Determine the [X, Y] coordinate at the center of the cell enclosing the given text.  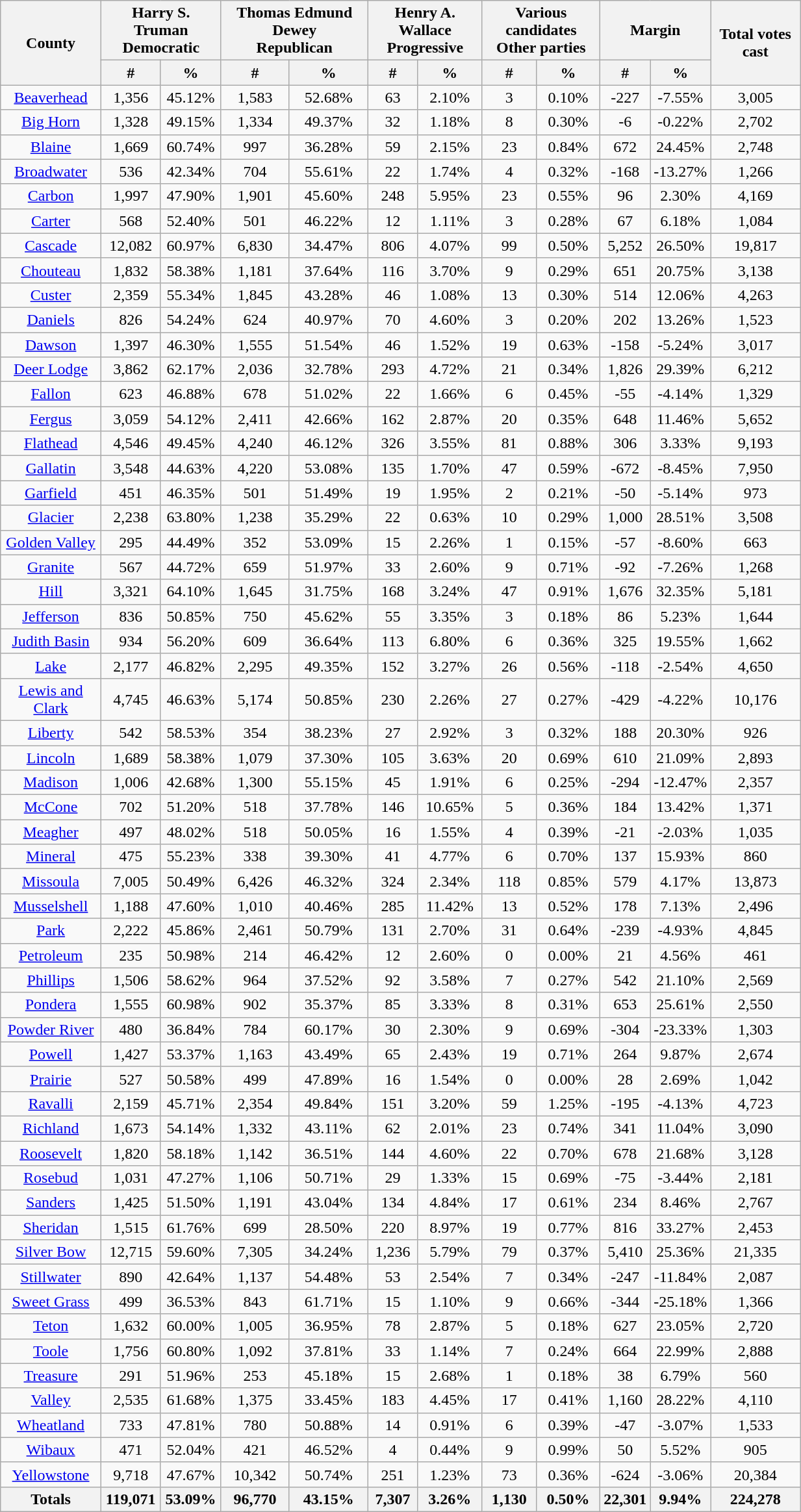
50.58% [191, 1079]
1,000 [625, 518]
3,059 [131, 419]
60.98% [191, 1005]
46.63% [191, 699]
4,546 [131, 444]
733 [131, 1425]
47.81% [191, 1425]
1,397 [131, 345]
610 [625, 758]
Musselshell [51, 906]
Golden Valley [51, 542]
0.61% [568, 1203]
79 [509, 1252]
1.66% [450, 394]
1,334 [255, 122]
2.34% [450, 881]
-55 [625, 394]
62 [392, 1128]
Phillips [51, 980]
40.46% [329, 906]
Garfield [51, 493]
2,357 [756, 783]
Cascade [51, 246]
4.84% [450, 1203]
1,425 [131, 1203]
12,715 [131, 1252]
-3.07% [681, 1425]
44.72% [191, 567]
33.45% [329, 1400]
92 [392, 980]
Carbon [51, 196]
2,461 [255, 931]
306 [625, 444]
53.08% [329, 468]
230 [392, 699]
60.74% [191, 147]
51.97% [329, 567]
2.10% [450, 97]
1,005 [255, 1326]
5.52% [681, 1450]
146 [392, 807]
9.87% [681, 1054]
2,222 [131, 931]
54.14% [191, 1128]
188 [625, 733]
49.84% [329, 1103]
1.33% [450, 1178]
7,950 [756, 468]
51.50% [191, 1203]
-158 [625, 345]
Sanders [51, 1203]
1,332 [255, 1128]
55.61% [329, 171]
55.34% [191, 295]
1.95% [450, 493]
Mineral [51, 857]
26.50% [681, 246]
28.22% [681, 1400]
50.79% [329, 931]
58.62% [191, 980]
843 [255, 1302]
38 [625, 1376]
-429 [625, 699]
1,523 [756, 320]
96 [625, 196]
56.20% [191, 641]
6,830 [255, 246]
36.51% [329, 1153]
21.10% [681, 980]
Carter [51, 221]
50.05% [329, 832]
-304 [625, 1029]
3.24% [450, 592]
105 [392, 758]
43.15% [329, 1499]
1,427 [131, 1054]
836 [131, 616]
0.64% [568, 931]
291 [131, 1376]
46.42% [329, 955]
Toole [51, 1351]
Powder River [51, 1029]
Broadwater [51, 171]
3,090 [756, 1128]
53 [392, 1277]
39.30% [329, 857]
45.60% [329, 196]
2,748 [756, 147]
1,188 [131, 906]
780 [255, 1425]
1,006 [131, 783]
32.78% [329, 370]
Glacier [51, 518]
-4.22% [681, 699]
3.35% [450, 616]
5,652 [756, 419]
34.47% [329, 246]
29 [392, 1178]
2,535 [131, 1400]
0.59% [568, 468]
2.15% [450, 147]
Jefferson [51, 616]
46.52% [329, 1450]
2,159 [131, 1103]
1,820 [131, 1153]
1,356 [131, 97]
-50 [625, 493]
1,662 [756, 641]
1,031 [131, 1178]
1.25% [568, 1103]
29.39% [681, 370]
36.53% [191, 1302]
672 [625, 147]
0.85% [568, 881]
1.74% [450, 171]
4.56% [681, 955]
144 [392, 1153]
52.68% [329, 97]
Yellowstone [51, 1474]
295 [131, 542]
12.06% [681, 295]
Treasure [51, 1376]
Total votes cast [756, 43]
579 [625, 881]
40.97% [329, 320]
Petroleum [51, 955]
1,632 [131, 1326]
609 [255, 641]
1.23% [450, 1474]
46.88% [191, 394]
1,137 [255, 1277]
2,702 [756, 122]
Thomas Edmund DeweyRepublican [294, 31]
6,212 [756, 370]
21.09% [681, 758]
54.48% [329, 1277]
Roosevelt [51, 1153]
50 [625, 1450]
1,506 [131, 980]
47.90% [191, 196]
1,300 [255, 783]
806 [392, 246]
664 [625, 1351]
11.46% [681, 419]
58.53% [191, 733]
4,263 [756, 295]
2,411 [255, 419]
1,533 [756, 1425]
1.55% [450, 832]
1,160 [625, 1400]
Valley [51, 1400]
33.27% [681, 1228]
46.22% [329, 221]
-239 [625, 931]
1,515 [131, 1228]
78 [392, 1326]
-4.93% [681, 931]
48.02% [191, 832]
0.74% [568, 1128]
8.46% [681, 1203]
19,817 [756, 246]
36.28% [329, 147]
224,278 [756, 1499]
42.68% [191, 783]
-6 [625, 122]
Fallon [51, 394]
1,035 [756, 832]
1,901 [255, 196]
1,997 [131, 196]
47.27% [191, 1178]
46.30% [191, 345]
326 [392, 444]
964 [255, 980]
2.01% [450, 1128]
-247 [625, 1277]
1,645 [255, 592]
McCone [51, 807]
Judith Basin [51, 641]
Stillwater [51, 1277]
-118 [625, 666]
47.89% [329, 1079]
7,307 [392, 1499]
5,410 [625, 1252]
0.99% [568, 1450]
6,426 [255, 881]
63.80% [191, 518]
-57 [625, 542]
1,375 [255, 1400]
Lincoln [51, 758]
34.24% [329, 1252]
42.66% [329, 419]
Beaverhead [51, 97]
53.37% [191, 1054]
41 [392, 857]
1.11% [450, 221]
2,674 [756, 1054]
2 [509, 493]
-624 [625, 1474]
-3.06% [681, 1474]
0.21% [568, 493]
527 [131, 1079]
624 [255, 320]
45.18% [329, 1376]
37.52% [329, 980]
51.20% [191, 807]
0.37% [568, 1252]
2,453 [756, 1228]
9.94% [681, 1499]
2.70% [450, 931]
6.18% [681, 221]
0.31% [568, 1005]
1.10% [450, 1302]
35.29% [329, 518]
1,181 [255, 270]
1,676 [625, 592]
2,087 [756, 1277]
70 [392, 320]
-195 [625, 1103]
0.15% [568, 542]
31 [509, 931]
Silver Bow [51, 1252]
11.42% [450, 906]
32 [392, 122]
4,745 [131, 699]
-3.44% [681, 1178]
7,305 [255, 1252]
341 [625, 1128]
52.04% [191, 1450]
37.30% [329, 758]
0.56% [568, 666]
-0.22% [681, 122]
702 [131, 807]
293 [392, 370]
47.67% [191, 1474]
-4.14% [681, 394]
536 [131, 171]
1,689 [131, 758]
20.30% [681, 733]
0.28% [568, 221]
162 [392, 419]
3,862 [131, 370]
4.72% [450, 370]
52.40% [191, 221]
1,832 [131, 270]
2.69% [681, 1079]
2.43% [450, 1054]
Deer Lodge [51, 370]
178 [625, 906]
59.60% [191, 1252]
32.35% [681, 592]
934 [131, 641]
324 [392, 881]
Fergus [51, 419]
184 [625, 807]
1,130 [509, 1499]
45.12% [191, 97]
4,845 [756, 931]
234 [625, 1203]
560 [756, 1376]
663 [756, 542]
50.88% [329, 1425]
651 [625, 270]
Daniels [51, 320]
Lewis and Clark [51, 699]
-47 [625, 1425]
20.75% [681, 270]
653 [625, 1005]
11.04% [681, 1128]
-2.54% [681, 666]
1,238 [255, 518]
62.17% [191, 370]
2,888 [756, 1351]
4,220 [255, 468]
1,084 [756, 221]
15.93% [681, 857]
2,720 [756, 1326]
25.36% [681, 1252]
47.60% [191, 906]
4.17% [681, 881]
3,508 [756, 518]
61.76% [191, 1228]
Liberty [51, 733]
784 [255, 1029]
38.23% [329, 733]
Powell [51, 1054]
902 [255, 1005]
63 [392, 97]
44.63% [191, 468]
2,036 [255, 370]
46.32% [329, 881]
61.68% [191, 1400]
42.64% [191, 1277]
3.63% [450, 758]
21,335 [756, 1252]
Various candidatesOther parties [541, 31]
220 [392, 1228]
119,071 [131, 1499]
2,354 [255, 1103]
64.10% [191, 592]
3,005 [756, 97]
51.96% [191, 1376]
Ravalli [51, 1103]
0.77% [568, 1228]
Wheatland [51, 1425]
1,079 [255, 758]
20,384 [756, 1474]
30 [392, 1029]
1,010 [255, 906]
61.71% [329, 1302]
4,723 [756, 1103]
826 [131, 320]
-7.26% [681, 567]
Custer [51, 295]
Hill [51, 592]
0.20% [568, 320]
816 [625, 1228]
-11.84% [681, 1277]
Harry S. TrumanDemocratic [161, 31]
568 [131, 221]
2.68% [450, 1376]
45.71% [191, 1103]
14 [392, 1425]
354 [255, 733]
699 [255, 1228]
50.49% [191, 881]
36.84% [191, 1029]
49.37% [329, 122]
-25.18% [681, 1302]
43.28% [329, 295]
3,017 [756, 345]
2,496 [756, 906]
648 [625, 419]
50.98% [191, 955]
-672 [625, 468]
7,005 [131, 881]
514 [625, 295]
1.91% [450, 783]
0.24% [568, 1351]
471 [131, 1450]
Blaine [51, 147]
6.80% [450, 641]
1,042 [756, 1079]
4.45% [450, 1400]
37.78% [329, 807]
135 [392, 468]
24.45% [681, 147]
0.52% [568, 906]
67 [625, 221]
21.68% [681, 1153]
5.79% [450, 1252]
2,238 [131, 518]
5,174 [255, 699]
475 [131, 857]
2.54% [450, 1277]
19.55% [681, 641]
1.18% [450, 122]
46.35% [191, 493]
3.20% [450, 1103]
1.52% [450, 345]
55 [392, 616]
5.95% [450, 196]
54.24% [191, 320]
3,128 [756, 1153]
50.74% [329, 1474]
Sheridan [51, 1228]
2,295 [255, 666]
28 [625, 1079]
926 [756, 733]
623 [131, 394]
13.42% [681, 807]
-2.03% [681, 832]
Gallatin [51, 468]
1,163 [255, 1054]
1,266 [756, 171]
704 [255, 171]
31.75% [329, 592]
152 [392, 666]
1,583 [255, 97]
-12.47% [681, 783]
46.12% [329, 444]
116 [392, 270]
49.45% [191, 444]
750 [255, 616]
73 [509, 1474]
0.35% [568, 419]
50.71% [329, 1178]
-75 [625, 1178]
10,176 [756, 699]
0.44% [450, 1450]
338 [255, 857]
1,106 [255, 1178]
49.35% [329, 666]
Rosebud [51, 1178]
43.11% [329, 1128]
1.54% [450, 1079]
973 [756, 493]
1,845 [255, 295]
860 [756, 857]
-344 [625, 1302]
285 [392, 906]
3.26% [450, 1499]
0.55% [568, 196]
-5.24% [681, 345]
118 [509, 881]
46.82% [191, 666]
4,110 [756, 1400]
1,644 [756, 616]
25.61% [681, 1005]
251 [392, 1474]
183 [392, 1400]
235 [131, 955]
99 [509, 246]
Lake [51, 666]
6.79% [681, 1376]
13.26% [681, 320]
55.23% [191, 857]
Flathead [51, 444]
-168 [625, 171]
60.00% [191, 1326]
-4.13% [681, 1103]
-8.45% [681, 468]
-13.27% [681, 171]
1,826 [625, 370]
22.99% [681, 1351]
264 [625, 1054]
54.12% [191, 419]
2,177 [131, 666]
248 [392, 196]
3,138 [756, 270]
131 [392, 931]
2,359 [131, 295]
2,893 [756, 758]
13,873 [756, 881]
1,142 [255, 1153]
2,550 [756, 1005]
1,669 [131, 147]
3.58% [450, 980]
28.51% [681, 518]
Richland [51, 1128]
1,756 [131, 1351]
Henry A. WallaceProgressive [425, 31]
Granite [51, 567]
42.34% [191, 171]
Pondera [51, 1005]
253 [255, 1376]
890 [131, 1277]
-21 [625, 832]
0.88% [568, 444]
1,191 [255, 1203]
Meagher [51, 832]
113 [392, 641]
1.08% [450, 295]
43.04% [329, 1203]
1.70% [450, 468]
85 [392, 1005]
0.45% [568, 394]
3.55% [450, 444]
3,548 [131, 468]
12,082 [131, 246]
461 [756, 955]
151 [392, 1103]
3.70% [450, 270]
60.17% [329, 1029]
45.86% [191, 931]
36.64% [329, 641]
627 [625, 1326]
1,092 [255, 1351]
497 [131, 832]
1,366 [756, 1302]
Prairie [51, 1079]
Big Horn [51, 122]
2,767 [756, 1203]
0.25% [568, 783]
905 [756, 1450]
1,236 [392, 1252]
Missoula [51, 881]
0.10% [568, 97]
37.64% [329, 270]
Wibaux [51, 1450]
214 [255, 955]
44.49% [191, 542]
5.23% [681, 616]
1,329 [756, 394]
Park [51, 931]
Margin [655, 31]
37.81% [329, 1351]
26 [509, 666]
9,718 [131, 1474]
22,301 [625, 1499]
3,321 [131, 592]
-294 [625, 783]
10.65% [450, 807]
4,169 [756, 196]
23.05% [681, 1326]
1,328 [131, 122]
Chouteau [51, 270]
36.95% [329, 1326]
Madison [51, 783]
Teton [51, 1326]
480 [131, 1029]
35.37% [329, 1005]
-5.14% [681, 493]
10 [509, 518]
3.27% [450, 666]
4.77% [450, 857]
51.49% [329, 493]
86 [625, 616]
Totals [51, 1499]
51.02% [329, 394]
325 [625, 641]
45 [392, 783]
1,303 [756, 1029]
-23.33% [681, 1029]
81 [509, 444]
137 [625, 857]
4,650 [756, 666]
0.66% [568, 1302]
2.92% [450, 733]
5,181 [756, 592]
134 [392, 1203]
1.14% [450, 1351]
58.18% [191, 1153]
997 [255, 147]
45.62% [329, 616]
4,240 [255, 444]
8.97% [450, 1228]
2,181 [756, 1178]
567 [131, 567]
55.15% [329, 783]
51.54% [329, 345]
202 [625, 320]
352 [255, 542]
451 [131, 493]
1,673 [131, 1128]
60.97% [191, 246]
28.50% [329, 1228]
0.84% [568, 147]
5,252 [625, 246]
421 [255, 1450]
-92 [625, 567]
4.07% [450, 246]
Sweet Grass [51, 1302]
7.13% [681, 906]
168 [392, 592]
County [51, 43]
60.80% [191, 1351]
1,371 [756, 807]
-227 [625, 97]
-8.60% [681, 542]
Dawson [51, 345]
9,193 [756, 444]
1,268 [756, 567]
10,342 [255, 1474]
49.15% [191, 122]
96,770 [255, 1499]
-7.55% [681, 97]
2,569 [756, 980]
43.49% [329, 1054]
65 [392, 1054]
0.41% [568, 1400]
659 [255, 567]
